Capture the cell that displays the provided text and extract its [x, y] central coordinate. 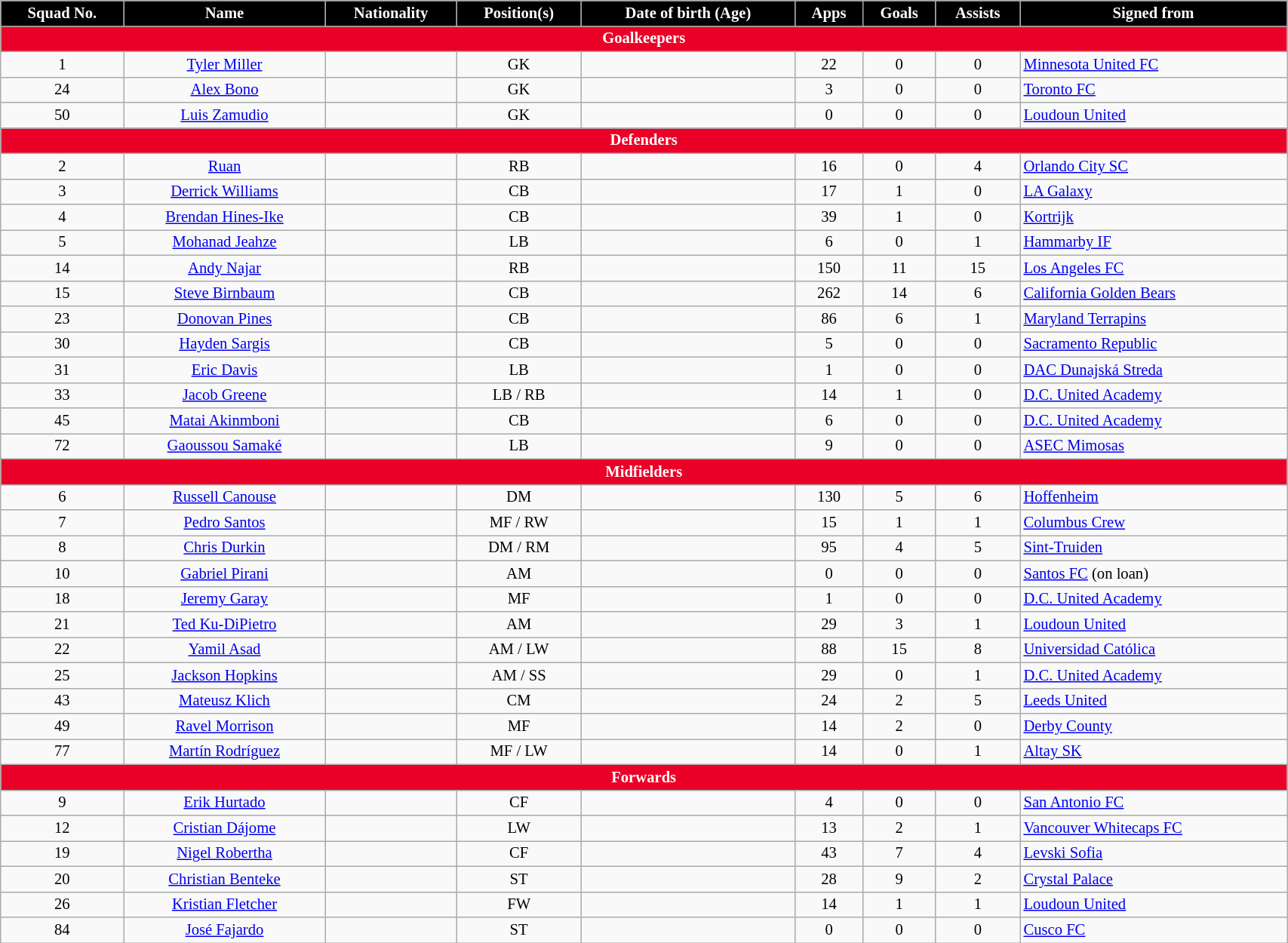
Date of birth (Age) [688, 13]
Sint-Truiden [1154, 548]
Squad No. [62, 13]
Matai Akinmboni [225, 420]
CM [519, 701]
Hammarby IF [1154, 242]
86 [828, 319]
Derrick Williams [225, 192]
Nigel Robertha [225, 853]
Ruan [225, 166]
Alex Bono [225, 90]
José Fajardo [225, 930]
16 [828, 166]
LW [519, 828]
AM / SS [519, 675]
84 [62, 930]
19 [62, 853]
Los Angeles FC [1154, 268]
Yamil Asad [225, 650]
Pedro Santos [225, 523]
Universidad Católica [1154, 650]
Orlando City SC [1154, 166]
Luis Zamudio [225, 115]
Gaoussou Samaké [225, 446]
Christian Benteke [225, 879]
Ravel Morrison [225, 726]
Position(s) [519, 13]
13 [828, 828]
Vancouver Whitecaps FC [1154, 828]
Jackson Hopkins [225, 675]
11 [899, 268]
Erik Hurtado [225, 803]
Russell Canouse [225, 497]
Chris Durkin [225, 548]
MF / RW [519, 523]
49 [62, 726]
17 [828, 192]
Santos FC (on loan) [1154, 573]
31 [62, 370]
Jeremy Garay [225, 599]
Kortrijk [1154, 217]
Maryland Terrapins [1154, 319]
DM [519, 497]
Cusco FC [1154, 930]
262 [828, 293]
Columbus Crew [1154, 523]
130 [828, 497]
ASEC Mimosas [1154, 446]
21 [62, 624]
Leeds United [1154, 701]
30 [62, 344]
39 [828, 217]
LB / RB [519, 395]
Nationality [391, 13]
Defenders [644, 140]
28 [828, 879]
Martín Rodríguez [225, 751]
Assists [978, 13]
33 [62, 395]
Altay SK [1154, 751]
Levski Sofia [1154, 853]
Mateusz Klich [225, 701]
Hoffenheim [1154, 497]
10 [62, 573]
23 [62, 319]
Toronto FC [1154, 90]
25 [62, 675]
Apps [828, 13]
Mohanad Jeahze [225, 242]
Crystal Palace [1154, 879]
Forwards [644, 777]
77 [62, 751]
Jacob Greene [225, 395]
San Antonio FC [1154, 803]
California Golden Bears [1154, 293]
20 [62, 879]
18 [62, 599]
FW [519, 905]
45 [62, 420]
Cristian Dájome [225, 828]
Derby County [1154, 726]
Eric Davis [225, 370]
Donovan Pines [225, 319]
Goalkeepers [644, 38]
LA Galaxy [1154, 192]
Ted Ku-DiPietro [225, 624]
Brendan Hines-Ike [225, 217]
AM / LW [519, 650]
Andy Najar [225, 268]
Minnesota United FC [1154, 64]
26 [62, 905]
95 [828, 548]
150 [828, 268]
72 [62, 446]
12 [62, 828]
Steve Birnbaum [225, 293]
Midfielders [644, 471]
Name [225, 13]
88 [828, 650]
Sacramento Republic [1154, 344]
DM / RM [519, 548]
50 [62, 115]
MF / LW [519, 751]
Gabriel Pirani [225, 573]
Hayden Sargis [225, 344]
Goals [899, 13]
Signed from [1154, 13]
DAC Dunajská Streda [1154, 370]
Kristian Fletcher [225, 905]
Tyler Miller [225, 64]
